Scan for the cell matching the given text and deliver its [X, Y] coordinate at center. 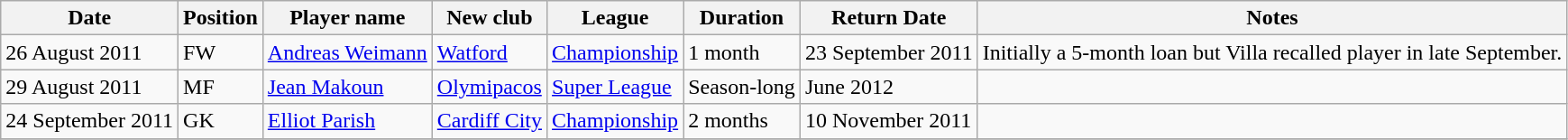
Andreas Weimann [347, 52]
23 September 2011 [889, 52]
Cardiff City [489, 121]
Olymipacos [489, 87]
24 September 2011 [90, 121]
26 August 2011 [90, 52]
Season-long [742, 87]
Elliot Parish [347, 121]
Duration [742, 18]
Watford [489, 52]
Notes [1272, 18]
MF [221, 87]
1 month [742, 52]
June 2012 [889, 87]
29 August 2011 [90, 87]
2 months [742, 121]
Super League [615, 87]
Player name [347, 18]
New club [489, 18]
League [615, 18]
10 November 2011 [889, 121]
Initially a 5-month loan but Villa recalled player in late September. [1272, 52]
Return Date [889, 18]
Position [221, 18]
FW [221, 52]
Date [90, 18]
GK [221, 121]
Jean Makoun [347, 87]
